For the text-containing cell, return its midpoint in (X, Y) coordinate format. 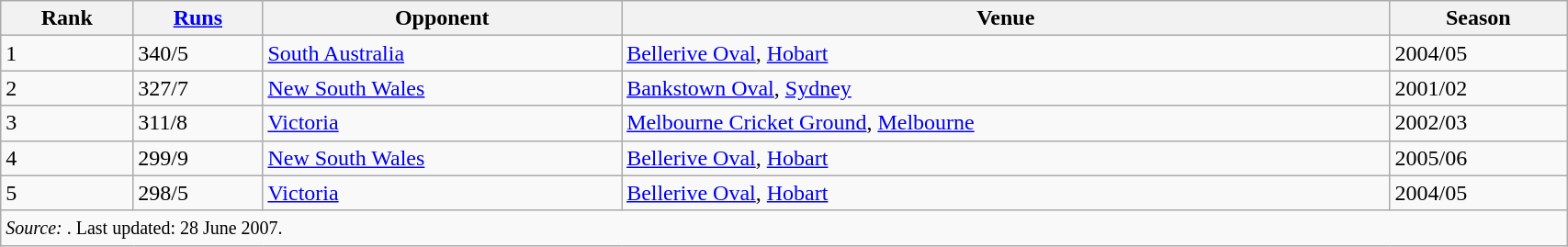
340/5 (198, 53)
1 (67, 53)
Runs (198, 18)
298/5 (198, 193)
Bankstown Oval, Sydney (1006, 88)
Rank (67, 18)
4 (67, 158)
299/9 (198, 158)
2005/06 (1479, 158)
2001/02 (1479, 88)
Venue (1006, 18)
311/8 (198, 123)
3 (67, 123)
Source: . Last updated: 28 June 2007. (784, 228)
2002/03 (1479, 123)
Season (1479, 18)
5 (67, 193)
327/7 (198, 88)
Melbourne Cricket Ground, Melbourne (1006, 123)
South Australia (443, 53)
Opponent (443, 18)
2 (67, 88)
